Identify which cell holds the provided text, then report its [X, Y] central coordinate. 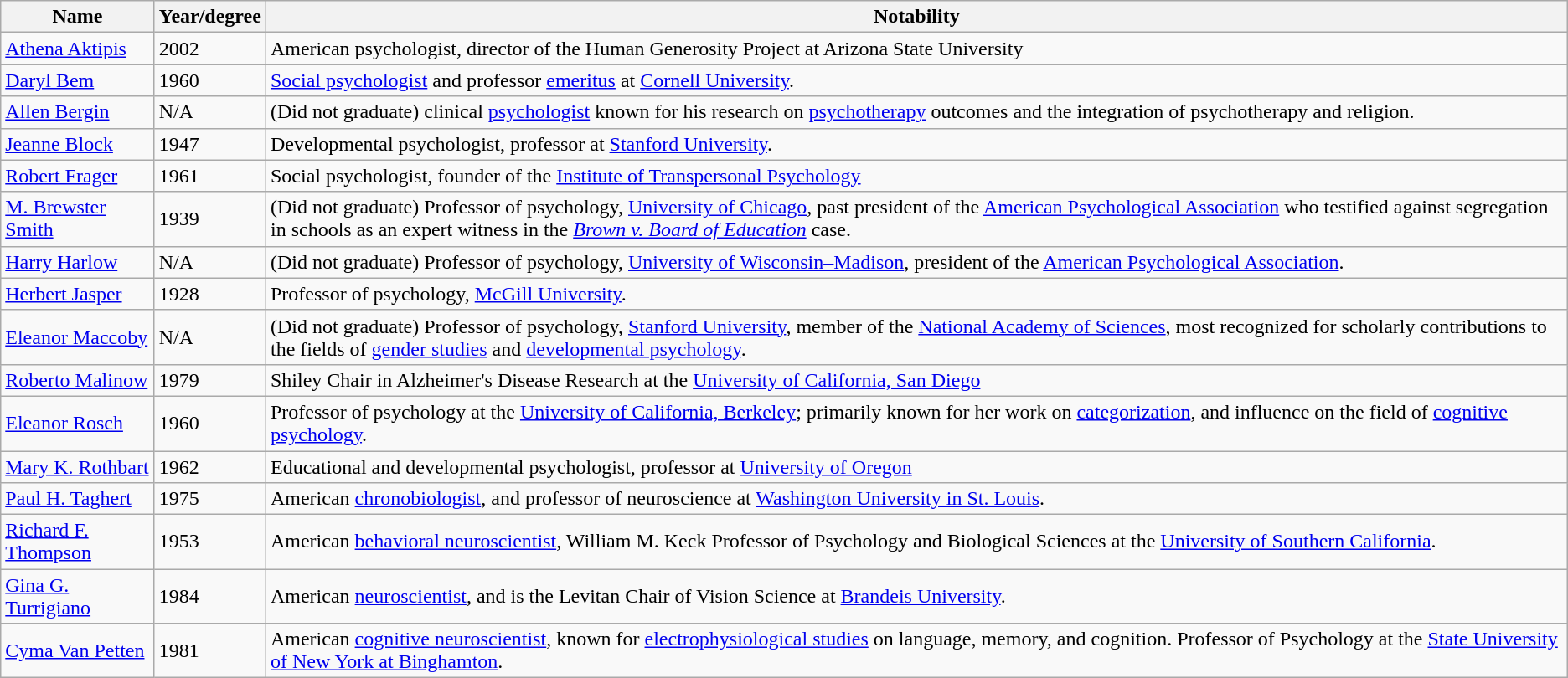
Robert Frager [77, 176]
Developmental psychologist, professor at Stanford University. [916, 144]
Athena Aktipis [77, 49]
1939 [209, 219]
Social psychologist and professor emeritus at Cornell University. [916, 80]
M. Brewster Smith [77, 219]
Mary K. Rothbart [77, 466]
American neuroscientist, and is the Levitan Chair of Vision Science at Brandeis University. [916, 596]
Richard F. Thompson [77, 542]
1981 [209, 651]
Daryl Bem [77, 80]
1947 [209, 144]
Jeanne Block [77, 144]
(Did not graduate) Professor of psychology, University of Wisconsin–Madison, president of the American Psychological Association. [916, 262]
1953 [209, 542]
Eleanor Rosch [77, 424]
1975 [209, 499]
American psychologist, director of the Human Generosity Project at Arizona State University [916, 49]
Name [77, 17]
American behavioral neuroscientist, William M. Keck Professor of Psychology and Biological Sciences at the University of Southern California. [916, 542]
Notability [916, 17]
Cyma Van Petten [77, 651]
1928 [209, 294]
1979 [209, 380]
1961 [209, 176]
1984 [209, 596]
Paul H. Taghert [77, 499]
1962 [209, 466]
Educational and developmental psychologist, professor at University of Oregon [916, 466]
Social psychologist, founder of the Institute of Transpersonal Psychology [916, 176]
Eleanor Maccoby [77, 336]
Gina G. Turrigiano [77, 596]
Year/degree [209, 17]
2002 [209, 49]
Harry Harlow [77, 262]
Shiley Chair in Alzheimer's Disease Research at the University of California, San Diego [916, 380]
Professor of psychology, McGill University. [916, 294]
Herbert Jasper [77, 294]
Roberto Malinow [77, 380]
Allen Bergin [77, 112]
American chronobiologist, and professor of neuroscience at Washington University in St. Louis. [916, 499]
(Did not graduate) clinical psychologist known for his research on psychotherapy outcomes and the integration of psychotherapy and religion. [916, 112]
